Return (x, y) of the center of cell containing provided text 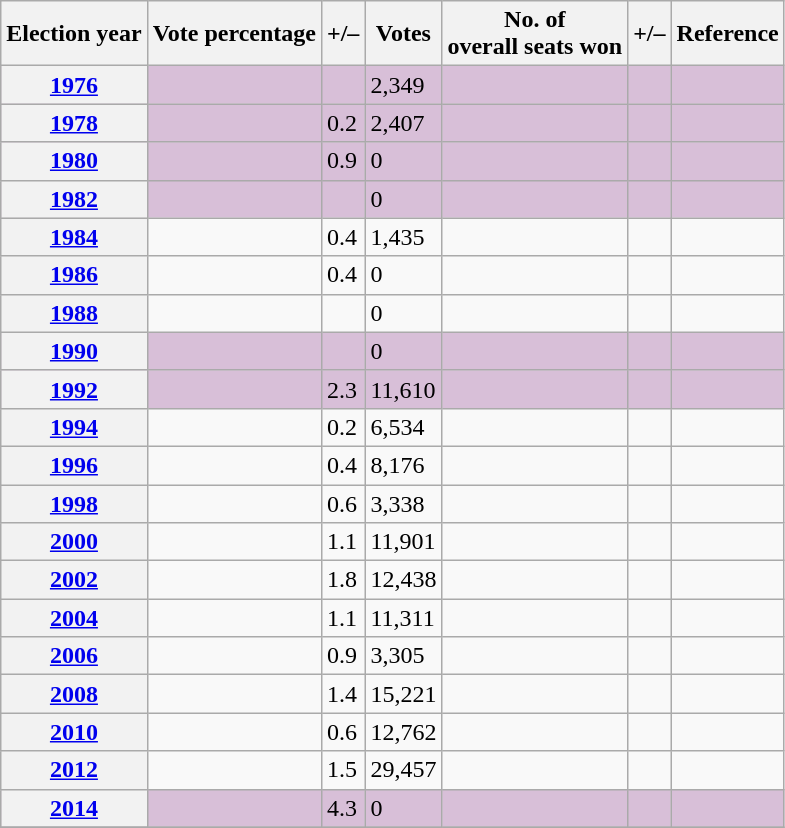
12,438 (404, 580)
1.4 (342, 694)
2010 (74, 732)
1994 (74, 427)
12,762 (404, 732)
Election year (74, 34)
1990 (74, 351)
4.3 (342, 808)
1998 (74, 503)
11,311 (404, 618)
Vote percentage (234, 34)
Votes (404, 34)
1980 (74, 161)
Reference (728, 34)
2012 (74, 770)
1992 (74, 389)
2008 (74, 694)
3,338 (404, 503)
1,435 (404, 237)
1984 (74, 237)
1996 (74, 465)
6,534 (404, 427)
2014 (74, 808)
2,349 (404, 85)
2002 (74, 580)
1986 (74, 275)
1.5 (342, 770)
1978 (74, 123)
29,457 (404, 770)
2,407 (404, 123)
2006 (74, 656)
1.8 (342, 580)
8,176 (404, 465)
15,221 (404, 694)
11,610 (404, 389)
2.3 (342, 389)
1988 (74, 313)
2000 (74, 542)
11,901 (404, 542)
2004 (74, 618)
1982 (74, 199)
1976 (74, 85)
No. ofoverall seats won (535, 34)
3,305 (404, 656)
